Pinpoint the cell where the given text exists, returning its [x, y] midpoint coordinate. 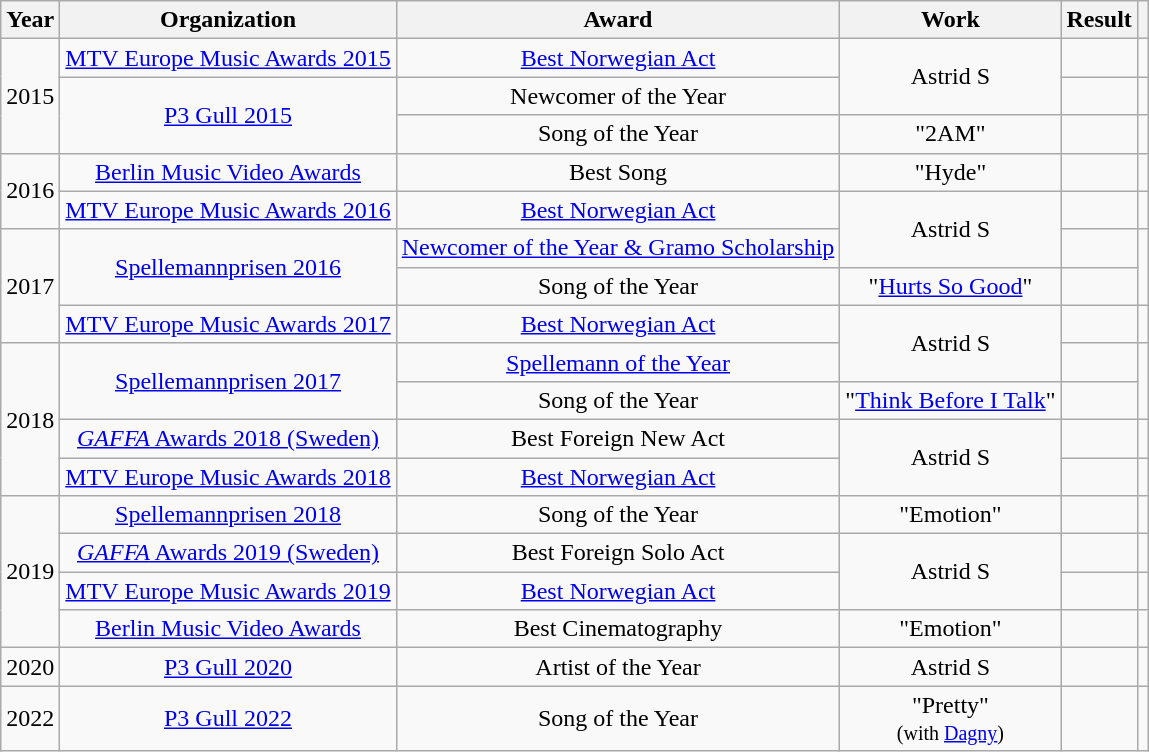
Result [1099, 20]
Spellemann of the Year [618, 362]
Newcomer of the Year & Gramo Scholarship [618, 248]
2022 [30, 718]
Award [618, 20]
Spellemannprisen 2018 [228, 515]
P3 Gull 2022 [228, 718]
"Pretty" (with Dagny) [950, 718]
Artist of the Year [618, 667]
GAFFA Awards 2018 (Sweden) [228, 438]
Spellemannprisen 2016 [228, 267]
Organization [228, 20]
"Hyde" [950, 172]
Newcomer of the Year [618, 96]
"Hurts So Good" [950, 286]
2017 [30, 286]
GAFFA Awards 2019 (Sweden) [228, 553]
"Think Before I Talk" [950, 400]
2019 [30, 572]
P3 Gull 2015 [228, 115]
P3 Gull 2020 [228, 667]
Year [30, 20]
2020 [30, 667]
2015 [30, 96]
2016 [30, 191]
Best Cinematography [618, 629]
Spellemannprisen 2017 [228, 381]
Best Song [618, 172]
Best Foreign Solo Act [618, 553]
2018 [30, 419]
MTV Europe Music Awards 2018 [228, 477]
"2AM" [950, 134]
MTV Europe Music Awards 2016 [228, 210]
MTV Europe Music Awards 2017 [228, 324]
Work [950, 20]
Best Foreign New Act [618, 438]
MTV Europe Music Awards 2015 [228, 58]
MTV Europe Music Awards 2019 [228, 591]
